Pinpoint the cell where the given text exists, returning its [x, y] midpoint coordinate. 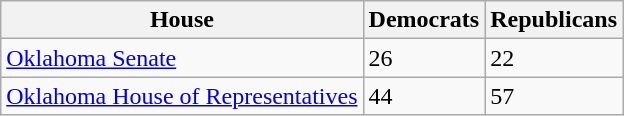
26 [424, 58]
Oklahoma Senate [182, 58]
57 [554, 96]
Democrats [424, 20]
22 [554, 58]
44 [424, 96]
Oklahoma House of Representatives [182, 96]
Republicans [554, 20]
House [182, 20]
